Return the [X, Y] coordinate for the center point of the cell that contains the specified text.  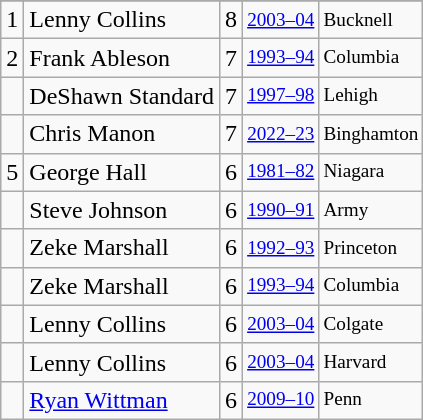
1990–91 [281, 210]
1992–93 [281, 248]
Princeton [371, 248]
1981–82 [281, 172]
2009–10 [281, 400]
DeShawn Standard [122, 96]
Frank Ableson [122, 58]
5 [12, 172]
Steve Johnson [122, 210]
Army [371, 210]
Penn [371, 400]
Bucknell [371, 20]
8 [232, 20]
1997–98 [281, 96]
Binghamton [371, 134]
2 [12, 58]
Harvard [371, 362]
George Hall [122, 172]
Niagara [371, 172]
1 [12, 20]
Ryan Wittman [122, 400]
Colgate [371, 324]
Chris Manon [122, 134]
2022–23 [281, 134]
Lehigh [371, 96]
